Return [x, y] of the center of cell containing provided text 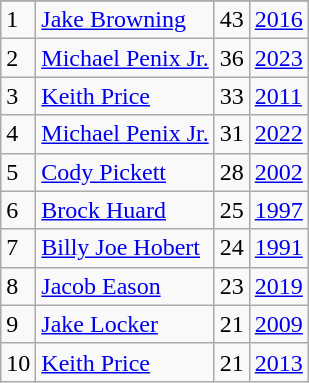
28 [232, 172]
24 [232, 248]
1991 [278, 248]
7 [18, 248]
3 [18, 96]
Billy Joe Hobert [125, 248]
36 [232, 58]
Jake Browning [125, 20]
Jacob Eason [125, 286]
1997 [278, 210]
2022 [278, 134]
9 [18, 324]
Brock Huard [125, 210]
43 [232, 20]
2011 [278, 96]
10 [18, 362]
25 [232, 210]
2002 [278, 172]
2 [18, 58]
33 [232, 96]
2016 [278, 20]
2013 [278, 362]
6 [18, 210]
1 [18, 20]
5 [18, 172]
2009 [278, 324]
Cody Pickett [125, 172]
4 [18, 134]
23 [232, 286]
8 [18, 286]
2019 [278, 286]
31 [232, 134]
Jake Locker [125, 324]
2023 [278, 58]
